Search for the cell housing the specified text and yield its (x, y) center coordinate. 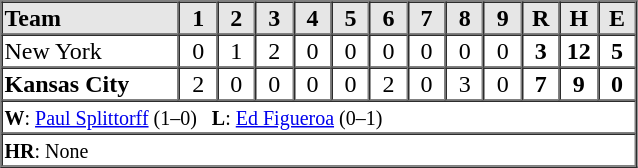
HR: None (319, 150)
E (617, 18)
4 (312, 18)
Team (91, 18)
New York (91, 50)
12 (579, 50)
H (579, 18)
6 (388, 18)
R (541, 18)
8 (465, 18)
W: Paul Splittorff (1–0) L: Ed Figueroa (0–1) (319, 116)
Kansas City (91, 84)
